Return (x, y) of the center of cell containing provided text 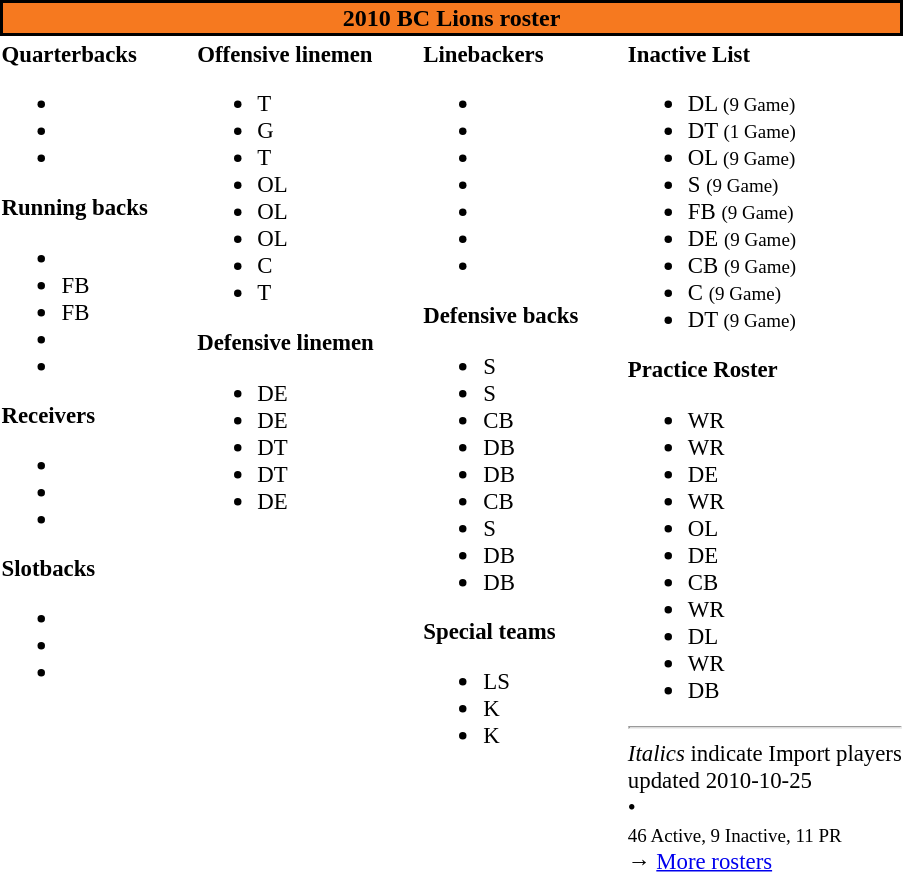
2010 BC Lions roster (452, 18)
